Scan for the cell matching the given text and deliver its [X, Y] coordinate at center. 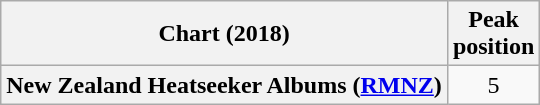
New Zealand Heatseeker Albums (RMNZ) [224, 85]
5 [493, 85]
Chart (2018) [224, 34]
Peakposition [493, 34]
